Return the (x, y) coordinate for the center point of the cell that contains the specified text.  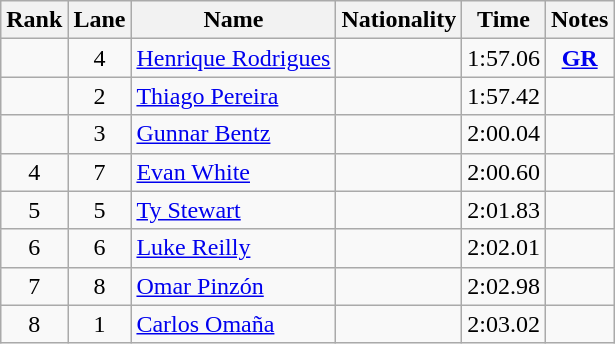
Rank (34, 20)
Luke Reilly (234, 248)
3 (100, 134)
2:00.04 (504, 134)
2:01.83 (504, 210)
Lane (100, 20)
Name (234, 20)
2:02.01 (504, 248)
Evan White (234, 172)
Carlos Omaña (234, 324)
Nationality (399, 20)
Notes (579, 20)
GR (579, 58)
Thiago Pereira (234, 96)
Omar Pinzón (234, 286)
2:02.98 (504, 286)
2:03.02 (504, 324)
1:57.42 (504, 96)
Ty Stewart (234, 210)
Henrique Rodrigues (234, 58)
1 (100, 324)
Gunnar Bentz (234, 134)
2 (100, 96)
2:00.60 (504, 172)
1:57.06 (504, 58)
Time (504, 20)
